From the cell containing the given text, extract its center point as (x, y) coordinate. 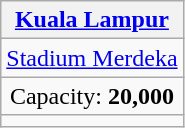
Kuala Lampur (92, 20)
Stadium Merdeka (92, 58)
Capacity: 20,000 (92, 96)
